Determine the [X, Y] coordinate at the center of the cell enclosing the given text.  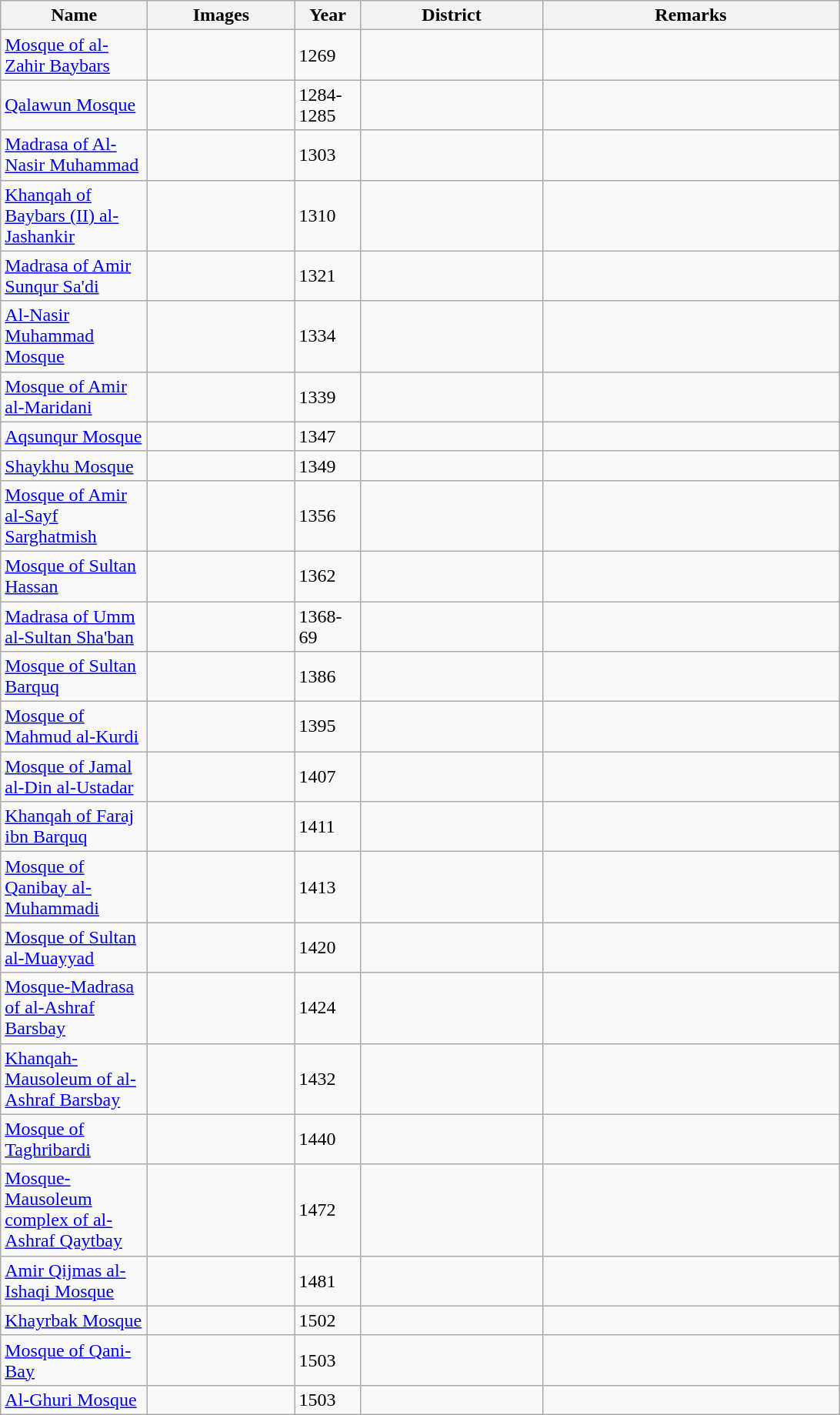
1269 [328, 55]
Mosque of Qani-Bay [74, 1360]
Madrasa of Umm al-Sultan Sha'ban [74, 626]
1407 [328, 777]
Name [74, 15]
1472 [328, 1210]
1334 [328, 336]
1411 [328, 826]
1321 [328, 275]
Mosque-Madrasa of al-Ashraf Barsbay [74, 1008]
1424 [328, 1008]
1386 [328, 677]
Mosque of Sultan Barquq [74, 677]
1303 [328, 155]
1368-69 [328, 626]
1420 [328, 948]
Remarks [691, 15]
1432 [328, 1079]
Khanqah of Baybars (II) al-Jashankir [74, 215]
Khanqah-Mausoleum of al-Ashraf Barsbay [74, 1079]
Mosque-Mausoleum complex of al-Ashraf Qaytbay [74, 1210]
1481 [328, 1280]
Images [222, 15]
Amir Qijmas al-Ishaqi Mosque [74, 1280]
Khanqah of Faraj ibn Barquq [74, 826]
1284-1285 [328, 105]
1310 [328, 215]
Year [328, 15]
Al-Nasir Muhammad Mosque [74, 336]
Mosque of Taghribardi [74, 1139]
1502 [328, 1320]
Mosque of Mahmud al-Kurdi [74, 726]
Mosque of al-Zahir Baybars [74, 55]
1413 [328, 887]
1356 [328, 516]
Mosque of Amir al-Sayf Sarghatmish [74, 516]
Madrasa of Al-Nasir Muhammad [74, 155]
Mosque of Amir al-Maridani [74, 397]
1362 [328, 576]
Qalawun Mosque [74, 105]
Madrasa of Amir Sunqur Sa'di [74, 275]
Khayrbak Mosque [74, 1320]
Aqsunqur Mosque [74, 436]
1440 [328, 1139]
1395 [328, 726]
Al-Ghuri Mosque [74, 1400]
1347 [328, 436]
Shaykhu Mosque [74, 466]
Mosque of Jamal al-Din al-Ustadar [74, 777]
1349 [328, 466]
Mosque of Qanibay al-Muhammadi [74, 887]
District [452, 15]
1339 [328, 397]
Mosque of Sultan Hassan [74, 576]
Mosque of Sultan al-Muayyad [74, 948]
